Provide the [X, Y] coordinate of the cell's center where the given text is located.  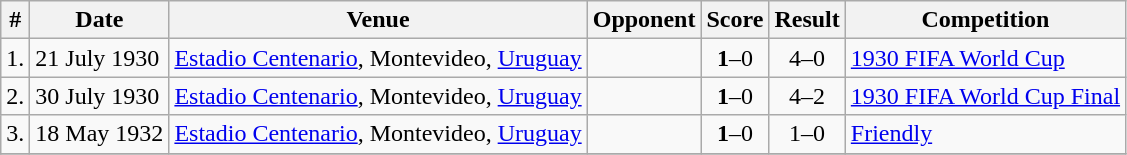
Venue [378, 20]
3. [16, 134]
Date [100, 20]
1930 FIFA World Cup [985, 58]
1. [16, 58]
Opponent [644, 20]
4–2 [807, 96]
# [16, 20]
Competition [985, 20]
2. [16, 96]
Result [807, 20]
21 July 1930 [100, 58]
30 July 1930 [100, 96]
4–0 [807, 58]
Friendly [985, 134]
1930 FIFA World Cup Final [985, 96]
18 May 1932 [100, 134]
Score [735, 20]
